Scan for the cell matching the given text and deliver its (X, Y) coordinate at center. 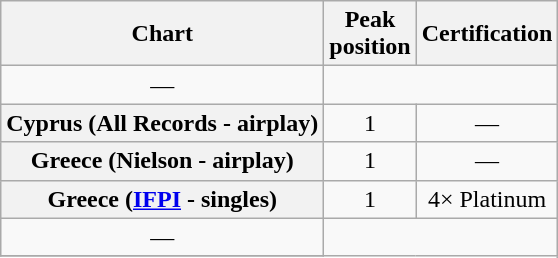
Greece (Nielson - airplay) (162, 161)
Cyprus (All Records - airplay) (162, 123)
Peakposition (370, 34)
Chart (162, 34)
4× Platinum (487, 199)
Certification (487, 34)
Greece (IFPI - singles) (162, 199)
